Identify which cell holds the provided text, then report its (X, Y) central coordinate. 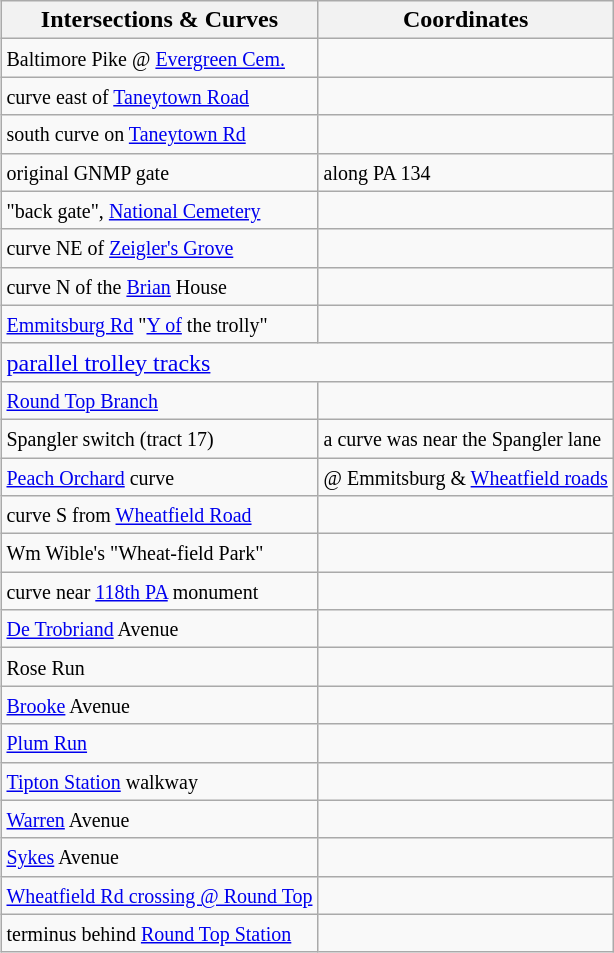
a curve was near the Spangler lane (466, 438)
along PA 134 (466, 172)
Rose Run (160, 667)
terminus behind Round Top Station (160, 933)
curve NE of Zeigler's Grove (160, 248)
Sykes Avenue (160, 857)
parallel trolley tracks (307, 362)
curve S from Wheatfield Road (160, 515)
original GNMP gate (160, 172)
Plum Run (160, 743)
Round Top Branch (160, 400)
Brooke Avenue (160, 705)
Wm Wible's "Wheat-field Park" (160, 553)
@ Emmitsburg & Wheatfield roads (466, 477)
Coordinates (466, 20)
Intersections & Curves (160, 20)
south curve on Taneytown Rd (160, 134)
Emmitsburg Rd "Y of the trolly" (160, 324)
Wheatfield Rd crossing @ Round Top (160, 895)
curve N of the Brian House (160, 286)
curve near 118th PA monument (160, 591)
Peach Orchard curve (160, 477)
"back gate", National Cemetery (160, 210)
Baltimore Pike @ Evergreen Cem. (160, 58)
De Trobriand Avenue (160, 629)
curve east of Taneytown Road (160, 96)
Tipton Station walkway (160, 781)
Spangler switch (tract 17) (160, 438)
Warren Avenue (160, 819)
